Return the (x, y) coordinate for the center point of the cell that contains the specified text.  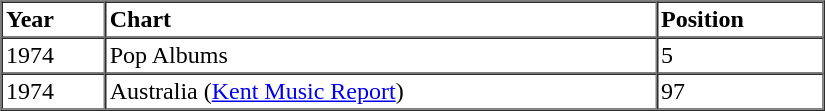
Australia (Kent Music Report) (380, 92)
Year (54, 20)
Pop Albums (380, 56)
Position (740, 20)
Chart (380, 20)
5 (740, 56)
97 (740, 92)
